Locate the cell with the specified text and output its [x, y] center coordinate. 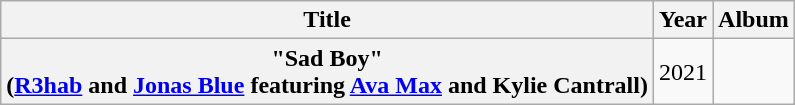
Year [682, 20]
Album [754, 20]
"Sad Boy"(R3hab and Jonas Blue featuring Ava Max and Kylie Cantrall) [328, 72]
Title [328, 20]
2021 [682, 72]
